Search for the cell housing the specified text and yield its [X, Y] center coordinate. 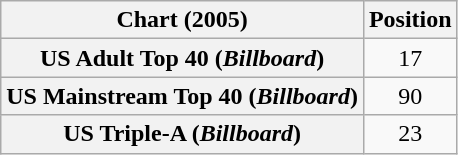
Chart (2005) [182, 20]
Position [410, 20]
US Adult Top 40 (Billboard) [182, 58]
23 [410, 134]
90 [410, 96]
17 [410, 58]
US Triple-A (Billboard) [182, 134]
US Mainstream Top 40 (Billboard) [182, 96]
